Return the [x, y] coordinate for the center point of the cell that contains the specified text.  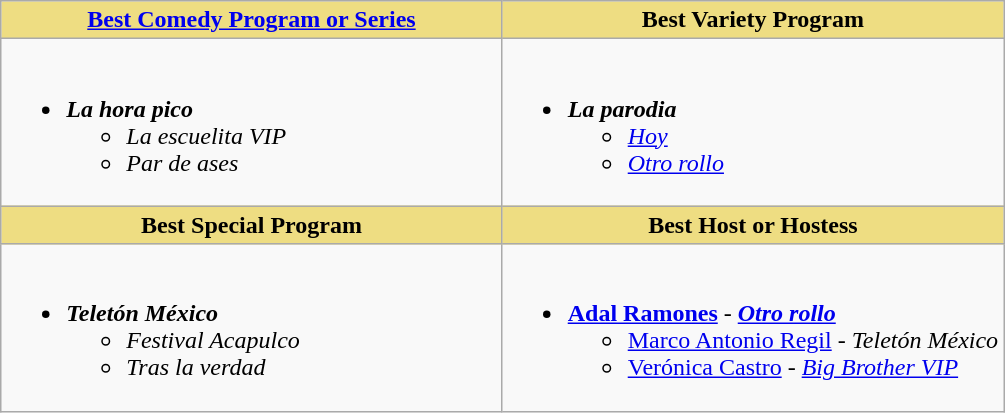
Best Comedy Program or Series [252, 20]
Best Host or Hostess [752, 225]
Adal Ramones - Otro rolloMarco Antonio Regil - Teletón MéxicoVerónica Castro - Big Brother VIP [752, 328]
Best Special Program [252, 225]
Teletón MéxicoFestival AcapulcoTras la verdad [252, 328]
La hora picoLa escuelita VIPPar de ases [252, 122]
La parodiaHoyOtro rollo [752, 122]
Best Variety Program [752, 20]
